Locate the cell with the specified text and output its (x, y) center coordinate. 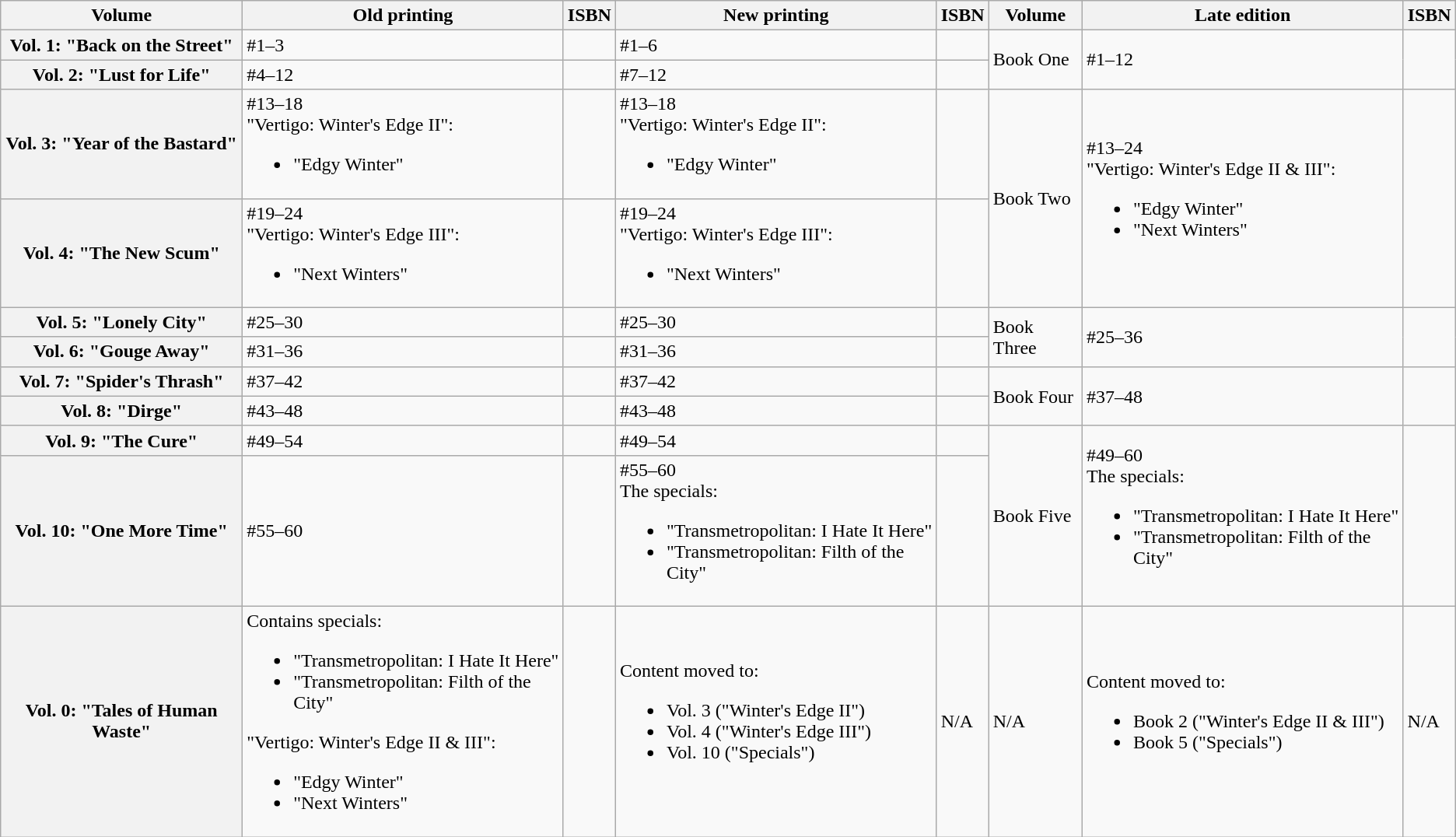
Vol. 0: "Tales of Human Waste" (121, 721)
Book One (1035, 60)
#49–60The specials:"Transmetropolitan: I Hate It Here""Transmetropolitan: Filth of the City" (1243, 516)
#37–48 (1243, 396)
Vol. 6: "Gouge Away" (121, 352)
#4–12 (403, 75)
Vol. 5: "Lonely City" (121, 322)
Vol. 4: "The New Scum" (121, 253)
Book Four (1035, 396)
Late edition (1243, 16)
Old printing (403, 16)
#1–12 (1243, 60)
Vol. 9: "The Cure" (121, 440)
New printing (776, 16)
Vol. 8: "Dirge" (121, 411)
Content moved to:Vol. 3 ("Winter's Edge II")Vol. 4 ("Winter's Edge III")Vol. 10 ("Specials") (776, 721)
#13–24"Vertigo: Winter's Edge II & III":"Edgy Winter""Next Winters" (1243, 198)
Content moved to:Book 2 ("Winter's Edge II & III")Book 5 ("Specials") (1243, 721)
#1–3 (403, 45)
Book Two (1035, 198)
Vol. 10: "One More Time" (121, 531)
Book Three (1035, 337)
#55–60 (403, 531)
Vol. 1: "Back on the Street" (121, 45)
Book Five (1035, 516)
#25–36 (1243, 337)
#55–60The specials:"Transmetropolitan: I Hate It Here""Transmetropolitan: Filth of the City" (776, 531)
Vol. 7: "Spider's Thrash" (121, 381)
Vol. 3: "Year of the Bastard" (121, 144)
#1–6 (776, 45)
Vol. 2: "Lust for Life" (121, 75)
#7–12 (776, 75)
